Determine the [x, y] coordinate at the center of the cell enclosing the given text.  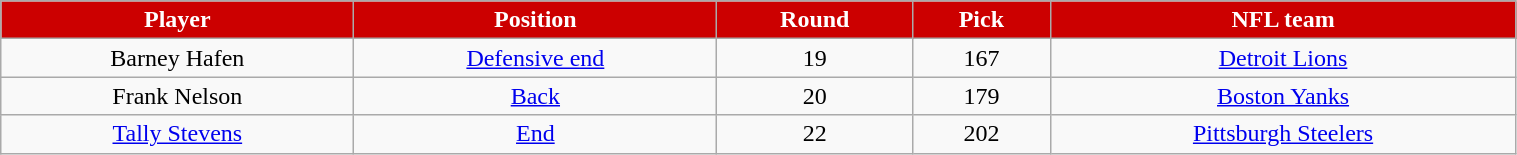
179 [982, 96]
NFL team [1283, 20]
Defensive end [536, 58]
167 [982, 58]
202 [982, 134]
Detroit Lions [1283, 58]
Pittsburgh Steelers [1283, 134]
Player [178, 20]
Tally Stevens [178, 134]
19 [815, 58]
Barney Hafen [178, 58]
Round [815, 20]
22 [815, 134]
Pick [982, 20]
Back [536, 96]
Frank Nelson [178, 96]
End [536, 134]
Boston Yanks [1283, 96]
Position [536, 20]
20 [815, 96]
